Search for the cell housing the specified text and yield its [x, y] center coordinate. 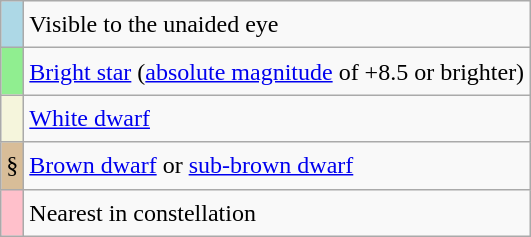
Visible to the unaided eye [277, 24]
Bright star (absolute magnitude of +8.5 or brighter) [277, 72]
Brown dwarf or sub-brown dwarf [277, 166]
§ [12, 166]
Nearest in constellation [277, 212]
White dwarf [277, 118]
